Detect which cell encompasses the target text, then output its [x, y] center coordinate. 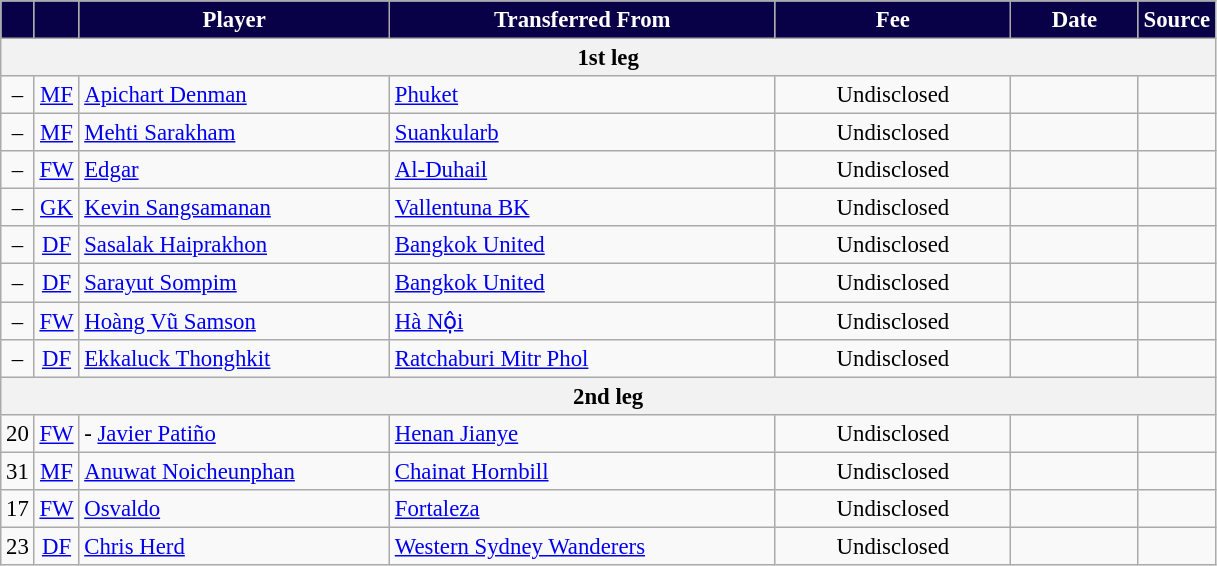
Edgar [234, 170]
23 [18, 546]
Ratchaburi Mitr Phol [582, 358]
Chainat Hornbill [582, 471]
GK [56, 208]
Apichart Denman [234, 95]
Hà Nội [582, 321]
Western Sydney Wanderers [582, 546]
Sasalak Haiprakhon [234, 245]
Fee [893, 20]
- Javier Patiño [234, 433]
Al-Duhail [582, 170]
Chris Herd [234, 546]
2nd leg [608, 396]
Mehti Sarakham [234, 133]
Phuket [582, 95]
Sarayut Sompim [234, 283]
Osvaldo [234, 509]
Transferred From [582, 20]
Fortaleza [582, 509]
20 [18, 433]
Date [1075, 20]
Vallentuna BK [582, 208]
Anuwat Noicheunphan [234, 471]
Suankularb [582, 133]
1st leg [608, 58]
Kevin Sangsamanan [234, 208]
31 [18, 471]
Henan Jianye [582, 433]
Player [234, 20]
Ekkaluck Thonghkit [234, 358]
17 [18, 509]
Hoàng Vũ Samson [234, 321]
Source [1176, 20]
